Return the (X, Y) coordinate for the center point of the cell that contains the specified text.  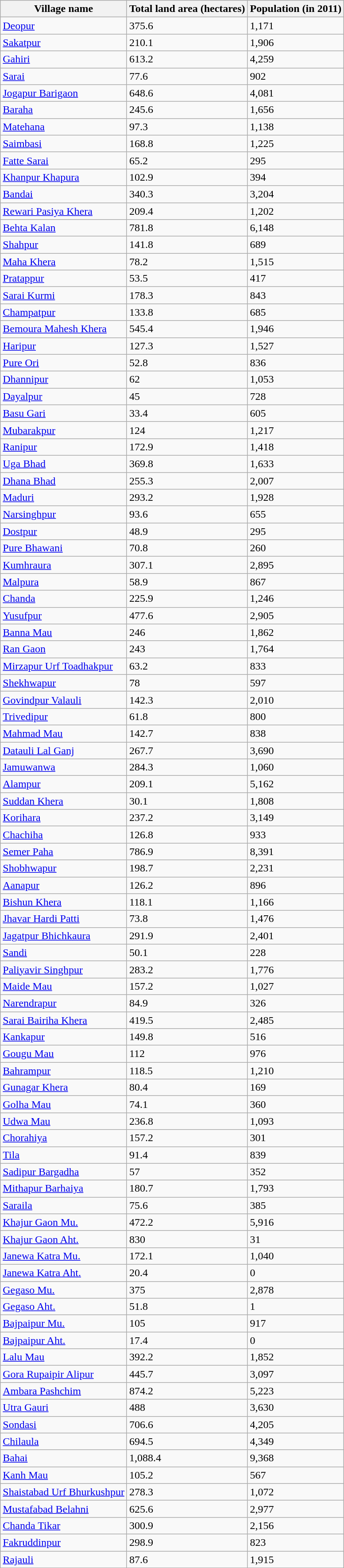
Aanapur (64, 885)
Jogapur Barigaon (64, 93)
126.2 (187, 885)
Saraila (64, 1205)
Bishun Khera (64, 902)
655 (296, 515)
180.7 (187, 1189)
52.8 (187, 363)
Kanh Mau (64, 1475)
Basu Gari (64, 413)
3,630 (296, 1408)
Sondasi (64, 1425)
Uga Bhad (64, 464)
84.9 (187, 1003)
375.6 (187, 26)
102.9 (187, 177)
625.6 (187, 1509)
Gora Rupaipir Alipur (64, 1374)
31 (296, 1239)
178.3 (187, 295)
243 (187, 649)
Gegaso Mu. (64, 1290)
267.7 (187, 751)
Bahai (64, 1458)
61.8 (187, 716)
6,148 (296, 228)
Total land area (hectares) (187, 9)
1,515 (296, 262)
63.2 (187, 666)
33.4 (187, 413)
1,906 (296, 43)
Jagatpur Bhichkaura (64, 936)
141.8 (187, 245)
786.9 (187, 852)
127.3 (187, 346)
Banna Mau (64, 632)
Population (in 2011) (296, 9)
Pure Bhawani (64, 548)
Shahpur (64, 245)
1,915 (296, 1559)
1,093 (296, 1121)
3,690 (296, 751)
Korihara (64, 818)
896 (296, 885)
326 (296, 1003)
1,171 (296, 26)
843 (296, 295)
1,852 (296, 1357)
823 (296, 1542)
917 (296, 1324)
800 (296, 716)
Janewa Katra Aht. (64, 1273)
30.1 (187, 801)
Sandi (64, 952)
1,166 (296, 902)
Khajur Gaon Mu. (64, 1222)
Maide Mau (64, 986)
Lalu Mau (64, 1357)
Sarai Kurmi (64, 295)
340.3 (187, 194)
142.7 (187, 733)
Malpura (64, 582)
360 (296, 1104)
246 (187, 632)
545.4 (187, 329)
Narsinghpur (64, 515)
Gunagar Khera (64, 1088)
Khajur Gaon Aht. (64, 1239)
Narendrapur (64, 1003)
839 (296, 1155)
87.6 (187, 1559)
838 (296, 733)
78.2 (187, 262)
91.4 (187, 1155)
689 (296, 245)
1,060 (296, 767)
168.8 (187, 143)
Chanda Tikar (64, 1525)
236.8 (187, 1121)
17.4 (187, 1340)
300.9 (187, 1525)
169 (296, 1088)
Gegaso Aht. (64, 1307)
Chilaula (64, 1441)
Sakatpur (64, 43)
2,231 (296, 868)
613.2 (187, 59)
Ambara Pashchim (64, 1391)
375 (187, 1290)
Shekhwapur (64, 683)
Rajauli (64, 1559)
2,156 (296, 1525)
20.4 (187, 1273)
78 (187, 683)
3,149 (296, 818)
1,476 (296, 919)
93.6 (187, 515)
Matehana (64, 127)
Jamuwanwa (64, 767)
874.2 (187, 1391)
694.5 (187, 1441)
597 (296, 683)
1,527 (296, 346)
Chachiha (64, 835)
2,905 (296, 616)
209.1 (187, 784)
Alampur (64, 784)
Sadipur Bargadha (64, 1172)
Sarai Bairiha Khera (64, 1020)
291.9 (187, 936)
Mithapur Barhaiya (64, 1189)
5,223 (296, 1391)
284.3 (187, 767)
Yusufpur (64, 616)
142.3 (187, 700)
245.6 (187, 110)
1,946 (296, 329)
307.1 (187, 565)
51.8 (187, 1307)
112 (187, 1054)
198.7 (187, 868)
Bahrampur (64, 1071)
516 (296, 1037)
1,210 (296, 1071)
Baraha (64, 110)
830 (187, 1239)
48.9 (187, 531)
1,225 (296, 143)
124 (187, 430)
Jhavar Hardi Patti (64, 919)
149.8 (187, 1037)
50.1 (187, 952)
1,040 (296, 1256)
Rewari Pasiya Khera (64, 211)
Janewa Katra Mu. (64, 1256)
Pure Ori (64, 363)
Golha Mau (64, 1104)
Khanpur Khapura (64, 177)
97.3 (187, 127)
65.2 (187, 160)
209.4 (187, 211)
836 (296, 363)
Bemoura Mahesh Khera (64, 329)
1,088.4 (187, 1458)
70.8 (187, 548)
Ranipur (64, 447)
118.1 (187, 902)
Chorahiya (64, 1138)
260 (296, 548)
Chanda (64, 599)
Mahmad Mau (64, 733)
867 (296, 582)
Fakruddinpur (64, 1542)
293.2 (187, 498)
781.8 (187, 228)
237.2 (187, 818)
283.2 (187, 969)
Semer Paha (64, 852)
53.5 (187, 279)
Kumhraura (64, 565)
1,138 (296, 127)
Gahiri (64, 59)
Maha Khera (64, 262)
5,162 (296, 784)
Village name (64, 9)
225.9 (187, 599)
210.1 (187, 43)
Utra Gauri (64, 1408)
75.6 (187, 1205)
1,776 (296, 969)
394 (296, 177)
4,349 (296, 1441)
1,808 (296, 801)
77.6 (187, 76)
352 (296, 1172)
2,401 (296, 936)
80.4 (187, 1088)
417 (296, 279)
Shobhwapur (64, 868)
Dostpur (64, 531)
105 (187, 1324)
1,072 (296, 1492)
255.3 (187, 480)
Govindpur Valauli (64, 700)
Mirzapur Urf Toadhakpur (64, 666)
1,793 (296, 1189)
Champatpur (64, 312)
9,368 (296, 1458)
Tila (64, 1155)
278.3 (187, 1492)
2,977 (296, 1509)
1 (296, 1307)
118.5 (187, 1071)
73.8 (187, 919)
5,916 (296, 1222)
605 (296, 413)
Sarai (64, 76)
1,764 (296, 649)
Maduri (64, 498)
933 (296, 835)
Bajpaipur Mu. (64, 1324)
Haripur (64, 346)
Dayalpur (64, 396)
1,633 (296, 464)
228 (296, 952)
Saimbasi (64, 143)
2,007 (296, 480)
Suddan Khera (64, 801)
4,205 (296, 1425)
Trivedipur (64, 716)
133.8 (187, 312)
57 (187, 1172)
58.9 (187, 582)
477.6 (187, 616)
Fatte Sarai (64, 160)
1,027 (296, 986)
369.8 (187, 464)
172.9 (187, 447)
Bajpaipur Aht. (64, 1340)
1,053 (296, 379)
1,246 (296, 599)
Kankapur (64, 1037)
62 (187, 379)
833 (296, 666)
728 (296, 396)
Deopur (64, 26)
1,656 (296, 110)
4,081 (296, 93)
74.1 (187, 1104)
Mubarakpur (64, 430)
Shaistabad Urf Bhurkushpur (64, 1492)
2,895 (296, 565)
126.8 (187, 835)
Gougu Mau (64, 1054)
45 (187, 396)
1,202 (296, 211)
2,485 (296, 1020)
105.2 (187, 1475)
Dhannipur (64, 379)
Paliyavir Singhpur (64, 969)
172.1 (187, 1256)
Behta Kalan (64, 228)
3,097 (296, 1374)
2,010 (296, 700)
706.6 (187, 1425)
Bandai (64, 194)
1,418 (296, 447)
4,259 (296, 59)
445.7 (187, 1374)
8,391 (296, 852)
301 (296, 1138)
298.9 (187, 1542)
Pratappur (64, 279)
1,928 (296, 498)
567 (296, 1475)
Mustafabad Belahni (64, 1509)
648.6 (187, 93)
Udwa Mau (64, 1121)
472.2 (187, 1222)
488 (187, 1408)
Ran Gaon (64, 649)
Datauli Lal Ganj (64, 751)
685 (296, 312)
976 (296, 1054)
Dhana Bhad (64, 480)
902 (296, 76)
385 (296, 1205)
2,878 (296, 1290)
1,217 (296, 430)
1,862 (296, 632)
392.2 (187, 1357)
3,204 (296, 194)
419.5 (187, 1020)
